Detect which cell encompasses the target text, then output its (X, Y) center coordinate. 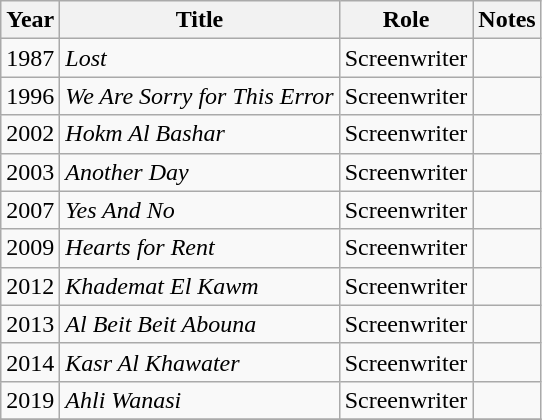
Al Beit Beit Abouna (200, 324)
2019 (30, 400)
Yes And No (200, 210)
1987 (30, 58)
2007 (30, 210)
Hokm Al Bashar (200, 134)
2003 (30, 172)
Another Day (200, 172)
2002 (30, 134)
2012 (30, 286)
1996 (30, 96)
Hearts for Rent (200, 248)
Notes (507, 20)
Ahli Wanasi (200, 400)
Role (406, 20)
Khademat El Kawm (200, 286)
Lost (200, 58)
2014 (30, 362)
2013 (30, 324)
Year (30, 20)
2009 (30, 248)
We Are Sorry for This Error (200, 96)
Title (200, 20)
Kasr Al Khawater (200, 362)
